Capture the cell that displays the provided text and extract its (x, y) central coordinate. 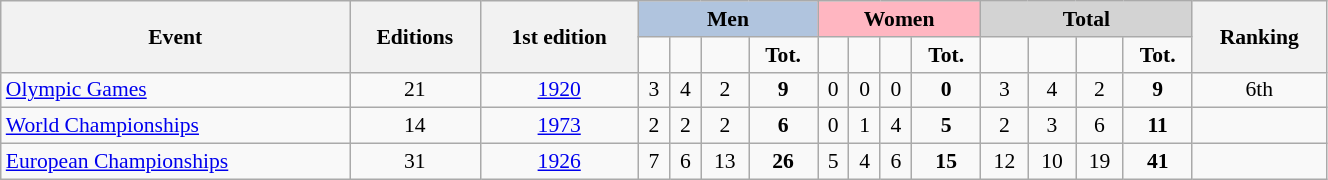
1st edition (559, 36)
13 (725, 162)
1 (864, 126)
21 (415, 90)
Event (176, 36)
1920 (559, 90)
Women (900, 19)
7 (654, 162)
European Championships (176, 162)
26 (784, 162)
World Championships (176, 126)
1926 (559, 162)
6th (1259, 90)
Editions (415, 36)
Olympic Games (176, 90)
12 (1005, 162)
14 (415, 126)
19 (1100, 162)
Ranking (1259, 36)
Men (728, 19)
10 (1052, 162)
31 (415, 162)
41 (1158, 162)
Total (1087, 19)
1973 (559, 126)
11 (1158, 126)
15 (946, 162)
